Pinpoint the cell where the given text exists, returning its [X, Y] midpoint coordinate. 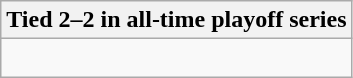
Tied 2–2 in all-time playoff series [176, 20]
